Provide the (X, Y) coordinate of the cell's center where the given text is located.  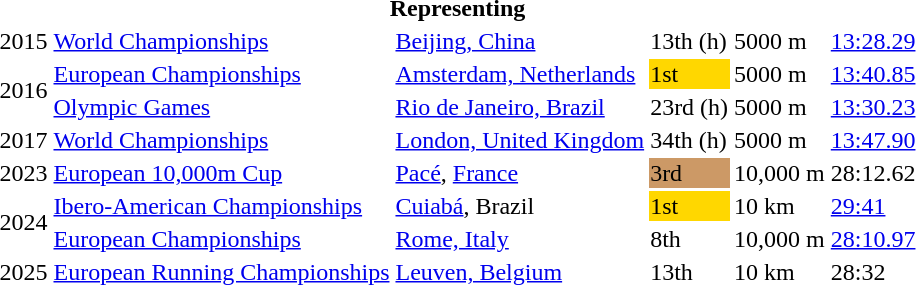
23rd (h) (690, 107)
Rio de Janeiro, Brazil (520, 107)
3rd (690, 173)
Ibero-American Championships (222, 206)
Pacé, France (520, 173)
Cuiabá, Brazil (520, 206)
European 10,000m Cup (222, 173)
8th (690, 239)
Amsterdam, Netherlands (520, 74)
Rome, Italy (520, 239)
London, United Kingdom (520, 140)
34th (h) (690, 140)
Beijing, China (520, 41)
Olympic Games (222, 107)
13th (h) (690, 41)
10 km (780, 206)
